Output the [x, y] coordinate of the center of the cell containing the given text.  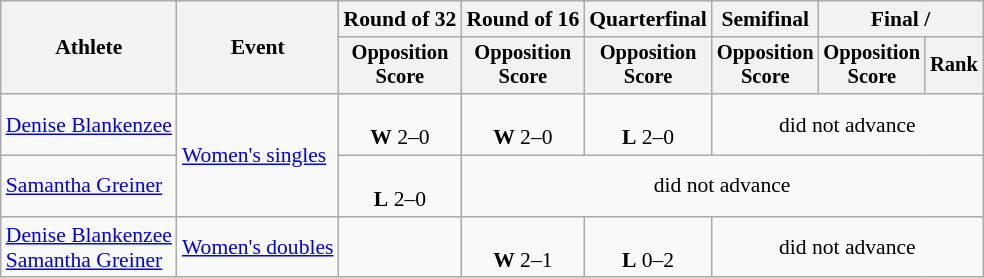
Round of 32 [400, 19]
Denise Blankenzee [89, 124]
Event [258, 48]
Round of 16 [522, 19]
Denise BlankenzeeSamantha Greiner [89, 248]
Quarterfinal [648, 19]
Rank [954, 66]
Semifinal [766, 19]
Women's doubles [258, 248]
W 2–1 [522, 248]
L 0–2 [648, 248]
Final / [900, 19]
Women's singles [258, 155]
Athlete [89, 48]
Samantha Greiner [89, 186]
